Determine the [X, Y] coordinate at the center of the cell enclosing the given text.  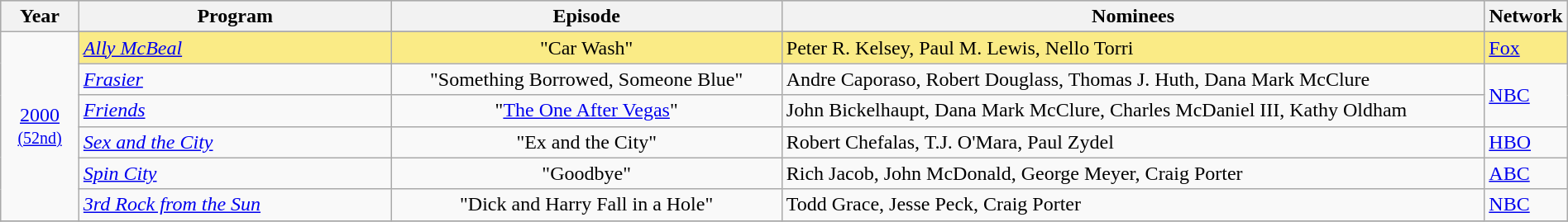
Robert Chefalas, T.J. O'Mara, Paul Zydel [1133, 142]
"Car Wash" [586, 48]
Network [1526, 17]
"The One After Vegas" [586, 111]
"Ex and the City" [586, 142]
Spin City [235, 173]
Peter R. Kelsey, Paul M. Lewis, Nello Torri [1133, 48]
Friends [235, 111]
HBO [1526, 142]
ABC [1526, 173]
"Something Borrowed, Someone Blue" [586, 79]
"Dick and Harry Fall in a Hole" [586, 205]
2000(52nd) [40, 126]
Program [235, 17]
Year [40, 17]
"Goodbye" [586, 173]
Sex and the City [235, 142]
Frasier [235, 79]
Nominees [1133, 17]
Todd Grace, Jesse Peck, Craig Porter [1133, 205]
John Bickelhaupt, Dana Mark McClure, Charles McDaniel III, Kathy Oldham [1133, 111]
Ally McBeal [235, 48]
Episode [586, 17]
3rd Rock from the Sun [235, 205]
Rich Jacob, John McDonald, George Meyer, Craig Porter [1133, 173]
Andre Caporaso, Robert Douglass, Thomas J. Huth, Dana Mark McClure [1133, 79]
Fox [1526, 48]
